Scan for the cell matching the given text and deliver its (x, y) coordinate at center. 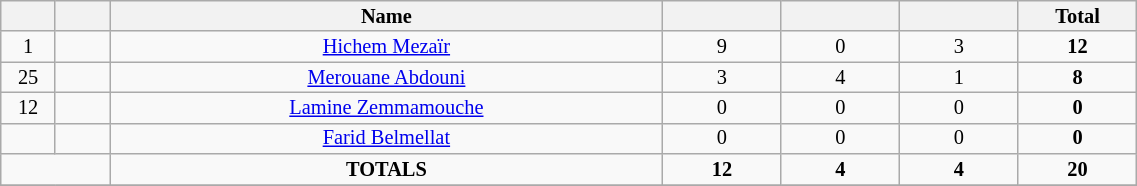
Hichem Mezaïr (386, 46)
Lamine Zemmamouche (386, 108)
TOTALS (386, 170)
9 (722, 46)
8 (1078, 78)
Farid Belmellat (386, 138)
20 (1078, 170)
Name (386, 16)
Merouane Abdouni (386, 78)
25 (28, 78)
Total (1078, 16)
